Find where the given text appears and provide that cell's center as [X, Y] coordinate. 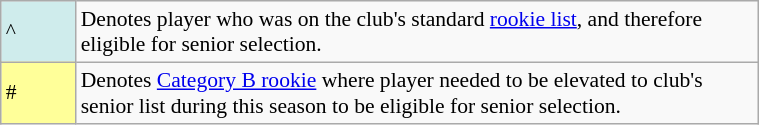
Denotes Category B rookie where player needed to be elevated to club's senior list during this season to be eligible for senior selection. [417, 92]
Denotes player who was on the club's standard rookie list, and therefore eligible for senior selection. [417, 32]
^ [38, 32]
# [38, 92]
